Search for the cell housing the specified text and yield its [x, y] center coordinate. 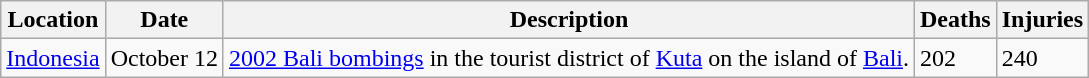
Indonesia [53, 58]
2002 Bali bombings in the tourist district of Kuta on the island of Bali. [568, 58]
Deaths [956, 20]
Location [53, 20]
Description [568, 20]
202 [956, 58]
Injuries [1042, 20]
Date [164, 20]
240 [1042, 58]
October 12 [164, 58]
